Identify which cell holds the provided text, then report its (x, y) central coordinate. 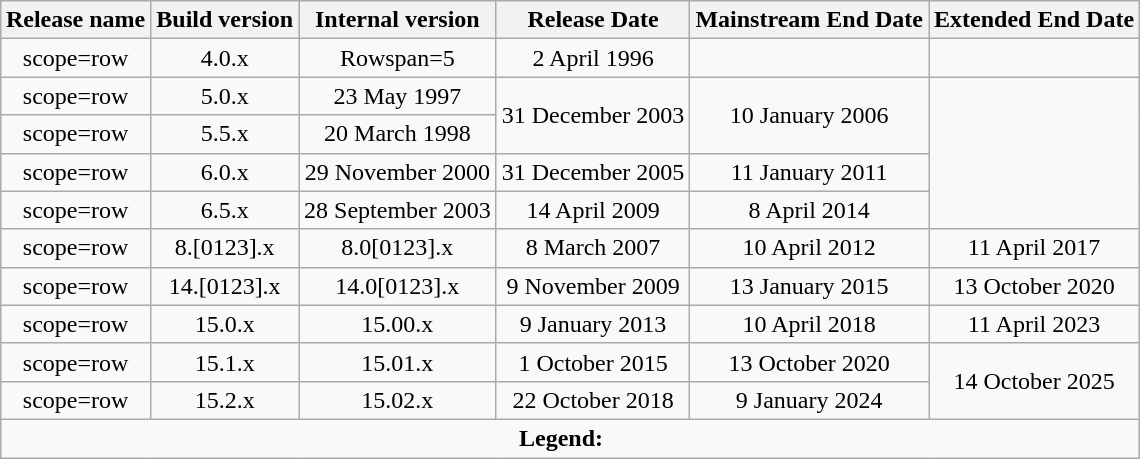
14 October 2025 (1034, 381)
15.0.x (225, 324)
Mainstream End Date (810, 20)
Release Date (593, 20)
Release name (75, 20)
14 April 2009 (593, 210)
23 May 1997 (398, 96)
5.0.x (225, 96)
29 November 2000 (398, 172)
31 December 2003 (593, 115)
31 December 2005 (593, 172)
15.00.x (398, 324)
8 March 2007 (593, 248)
Extended End Date (1034, 20)
9 November 2009 (593, 286)
22 October 2018 (593, 400)
Internal version (398, 20)
8.0[0123].x (398, 248)
10 January 2006 (810, 115)
6.5.x (225, 210)
Build version (225, 20)
11 January 2011 (810, 172)
14.[0123].x (225, 286)
13 January 2015 (810, 286)
5.5.x (225, 134)
20 March 1998 (398, 134)
Legend: (570, 438)
8.[0123].x (225, 248)
10 April 2012 (810, 248)
11 April 2023 (1034, 324)
10 April 2018 (810, 324)
Rowspan=5 (398, 58)
8 April 2014 (810, 210)
4.0.x (225, 58)
11 April 2017 (1034, 248)
1 October 2015 (593, 362)
6.0.x (225, 172)
15.02.x (398, 400)
15.1.x (225, 362)
9 January 2013 (593, 324)
15.01.x (398, 362)
9 January 2024 (810, 400)
14.0[0123].x (398, 286)
2 April 1996 (593, 58)
28 September 2003 (398, 210)
15.2.x (225, 400)
